For the text-containing cell, return its midpoint in [X, Y] coordinate format. 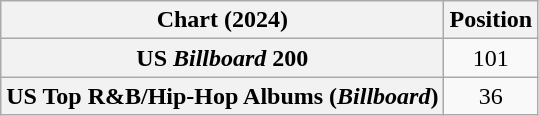
Position [491, 20]
US Top R&B/Hip-Hop Albums (Billboard) [222, 96]
Chart (2024) [222, 20]
101 [491, 58]
US Billboard 200 [222, 58]
36 [491, 96]
